Capture the cell that displays the provided text and extract its [X, Y] central coordinate. 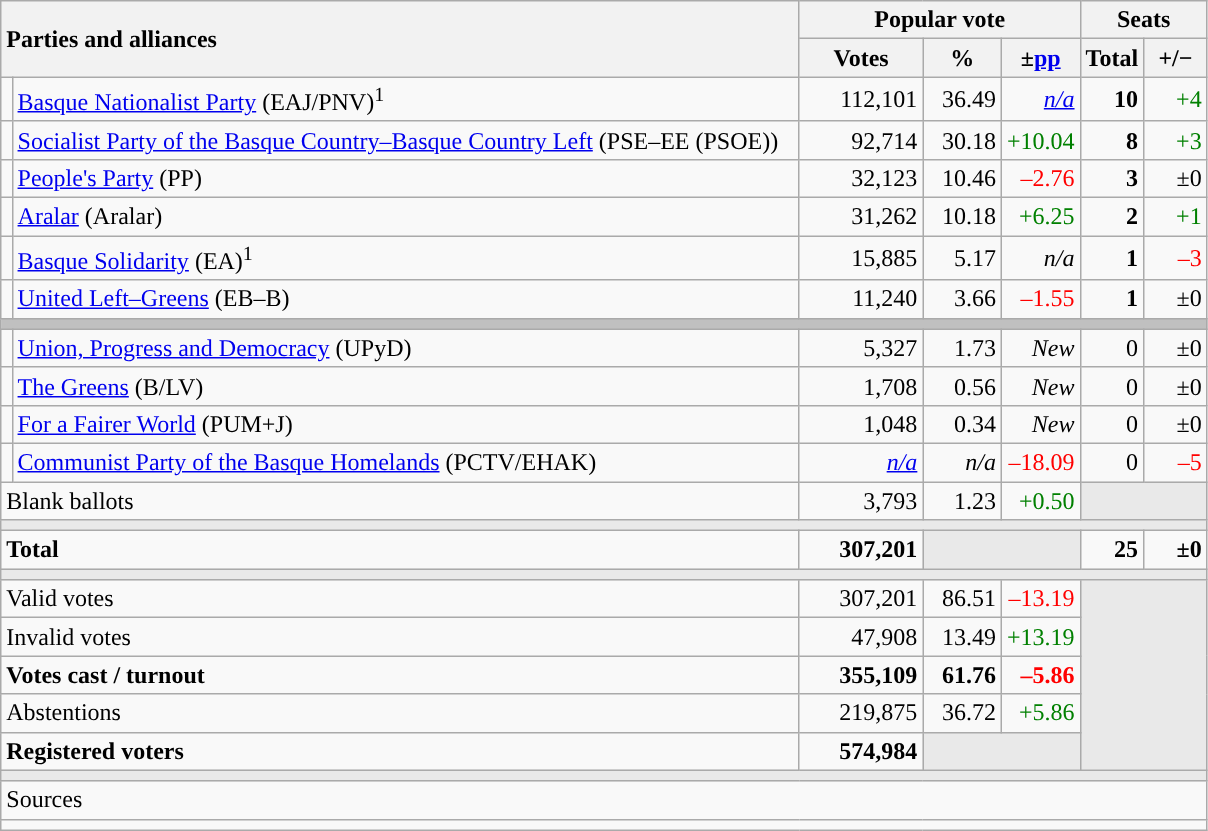
Parties and alliances [400, 39]
Basque Nationalist Party (EAJ/PNV)1 [406, 100]
–18.09 [1040, 462]
Union, Progress and Democracy (UPyD) [406, 348]
+10.04 [1040, 140]
3.66 [962, 299]
86.51 [962, 599]
+3 [1176, 140]
0.56 [962, 386]
13.49 [962, 637]
3,793 [861, 501]
32,123 [861, 178]
5.17 [962, 258]
2 [1112, 217]
25 [1112, 550]
Socialist Party of the Basque Country–Basque Country Left (PSE–EE (PSOE)) [406, 140]
92,714 [861, 140]
Votes [861, 58]
1.23 [962, 501]
0.34 [962, 424]
112,101 [861, 100]
1,048 [861, 424]
Votes cast / turnout [400, 675]
–5 [1176, 462]
–13.19 [1040, 599]
36.49 [962, 100]
Communist Party of the Basque Homelands (PCTV/EHAK) [406, 462]
Valid votes [400, 599]
15,885 [861, 258]
1,708 [861, 386]
30.18 [962, 140]
5,327 [861, 348]
10 [1112, 100]
Blank ballots [400, 501]
1.73 [962, 348]
For a Fairer World (PUM+J) [406, 424]
3 [1112, 178]
+0.50 [1040, 501]
Sources [604, 800]
–3 [1176, 258]
–1.55 [1040, 299]
+1 [1176, 217]
+/− [1176, 58]
United Left–Greens (EB–B) [406, 299]
574,984 [861, 751]
±pp [1040, 58]
219,875 [861, 713]
–2.76 [1040, 178]
+13.19 [1040, 637]
+6.25 [1040, 217]
Popular vote [940, 20]
Registered voters [400, 751]
Invalid votes [400, 637]
% [962, 58]
Basque Solidarity (EA)1 [406, 258]
Aralar (Aralar) [406, 217]
11,240 [861, 299]
+4 [1176, 100]
Abstentions [400, 713]
47,908 [861, 637]
People's Party (PP) [406, 178]
36.72 [962, 713]
+5.86 [1040, 713]
10.46 [962, 178]
8 [1112, 140]
–5.86 [1040, 675]
31,262 [861, 217]
10.18 [962, 217]
Seats [1144, 20]
The Greens (B/LV) [406, 386]
355,109 [861, 675]
61.76 [962, 675]
